Scan for the cell matching the given text and deliver its (x, y) coordinate at center. 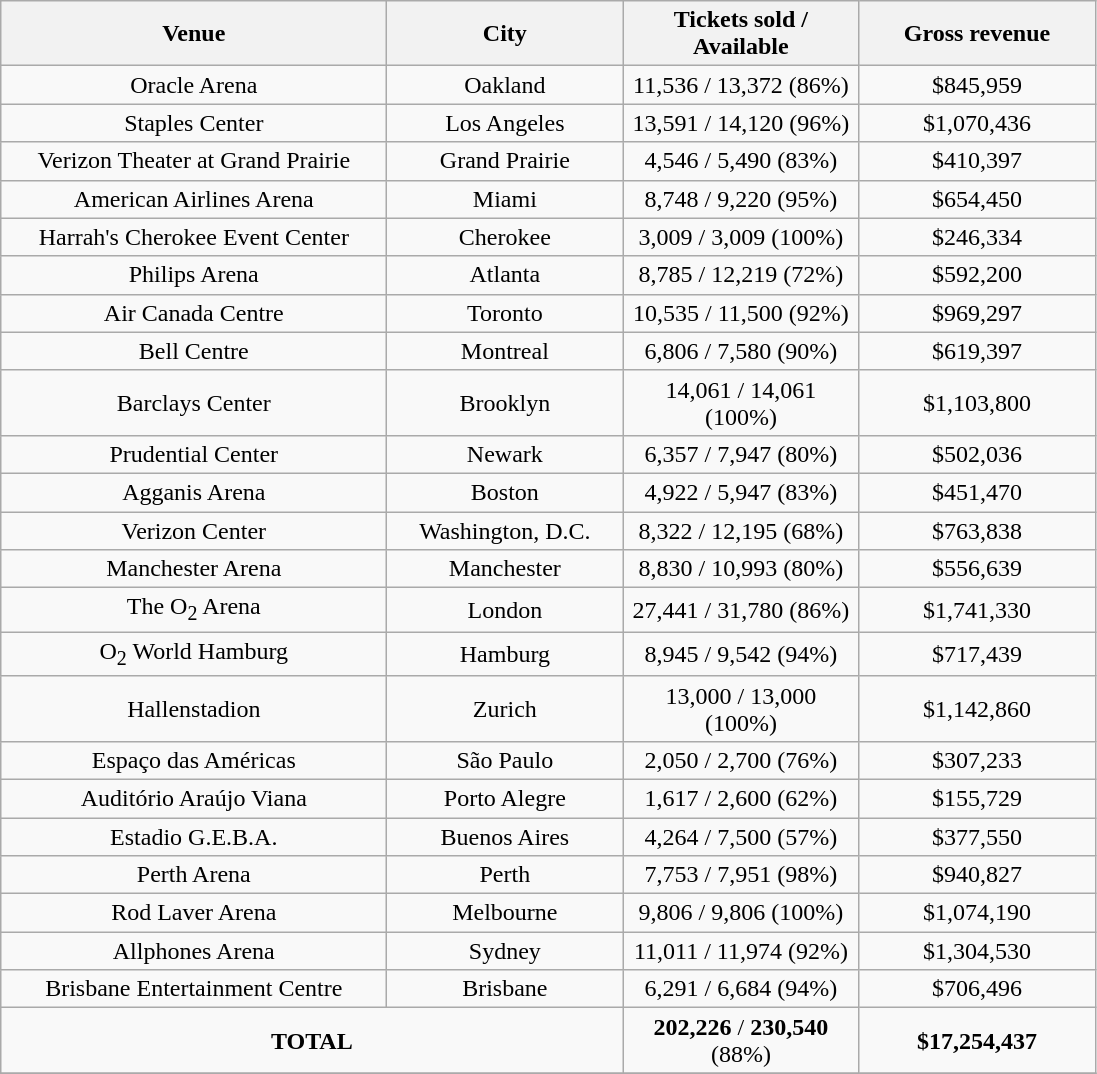
Miami (505, 199)
1,617 / 2,600 (62%) (741, 798)
São Paulo (505, 760)
3,009 / 3,009 (100%) (741, 237)
$1,142,860 (977, 708)
6,291 / 6,684 (94%) (741, 989)
Atlanta (505, 275)
Bell Centre (194, 351)
TOTAL (312, 1040)
$1,741,330 (977, 610)
Barclays Center (194, 402)
7,753 / 7,951 (98%) (741, 875)
Perth (505, 875)
Verizon Center (194, 531)
$1,103,800 (977, 402)
4,546 / 5,490 (83%) (741, 161)
Manchester (505, 569)
Newark (505, 454)
The O2 Arena (194, 610)
27,441 / 31,780 (86%) (741, 610)
Staples Center (194, 123)
6,806 / 7,580 (90%) (741, 351)
$763,838 (977, 531)
Oracle Arena (194, 85)
4,264 / 7,500 (57%) (741, 837)
2,050 / 2,700 (76%) (741, 760)
$845,959 (977, 85)
$654,450 (977, 199)
$155,729 (977, 798)
Gross revenue (977, 34)
Air Canada Centre (194, 313)
Agganis Arena (194, 492)
Brooklyn (505, 402)
$556,639 (977, 569)
Toronto (505, 313)
$717,439 (977, 654)
Melbourne (505, 913)
Sydney (505, 951)
Venue (194, 34)
$17,254,437 (977, 1040)
Zurich (505, 708)
O2 World Hamburg (194, 654)
Hallenstadion (194, 708)
$1,070,436 (977, 123)
American Airlines Arena (194, 199)
Allphones Arena (194, 951)
Rod Laver Arena (194, 913)
14,061 / 14,061 (100%) (741, 402)
8,785 / 12,219 (72%) (741, 275)
Tickets sold / Available (741, 34)
Espaço das Américas (194, 760)
6,357 / 7,947 (80%) (741, 454)
Verizon Theater at Grand Prairie (194, 161)
Hamburg (505, 654)
13,000 / 13,000 (100%) (741, 708)
8,322 / 12,195 (68%) (741, 531)
202,226 / 230,540 (88%) (741, 1040)
Buenos Aires (505, 837)
11,011 / 11,974 (92%) (741, 951)
9,806 / 9,806 (100%) (741, 913)
London (505, 610)
$940,827 (977, 875)
8,945 / 9,542 (94%) (741, 654)
$969,297 (977, 313)
Harrah's Cherokee Event Center (194, 237)
Boston (505, 492)
13,591 / 14,120 (96%) (741, 123)
Washington, D.C. (505, 531)
Estadio G.E.B.A. (194, 837)
Cherokee (505, 237)
Montreal (505, 351)
Prudential Center (194, 454)
$451,470 (977, 492)
11,536 / 13,372 (86%) (741, 85)
Brisbane (505, 989)
$592,200 (977, 275)
$1,074,190 (977, 913)
$502,036 (977, 454)
Perth Arena (194, 875)
Porto Alegre (505, 798)
4,922 / 5,947 (83%) (741, 492)
Grand Prairie (505, 161)
Brisbane Entertainment Centre (194, 989)
$619,397 (977, 351)
8,830 / 10,993 (80%) (741, 569)
$706,496 (977, 989)
$410,397 (977, 161)
$307,233 (977, 760)
8,748 / 9,220 (95%) (741, 199)
Philips Arena (194, 275)
$1,304,530 (977, 951)
Auditório Araújo Viana (194, 798)
City (505, 34)
Los Angeles (505, 123)
10,535 / 11,500 (92%) (741, 313)
Manchester Arena (194, 569)
$377,550 (977, 837)
Oakland (505, 85)
$246,334 (977, 237)
